Output the [x, y] coordinate of the center of the cell containing the given text.  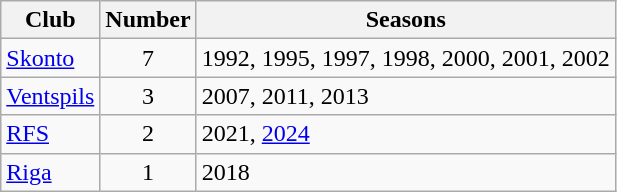
RFS [50, 134]
Club [50, 20]
Seasons [406, 20]
2 [148, 134]
Ventspils [50, 96]
1992, 1995, 1997, 1998, 2000, 2001, 2002 [406, 58]
1 [148, 172]
2007, 2011, 2013 [406, 96]
Skonto [50, 58]
Riga [50, 172]
Number [148, 20]
2021, 2024 [406, 134]
7 [148, 58]
3 [148, 96]
2018 [406, 172]
